Return (X, Y) of the center of cell containing provided text 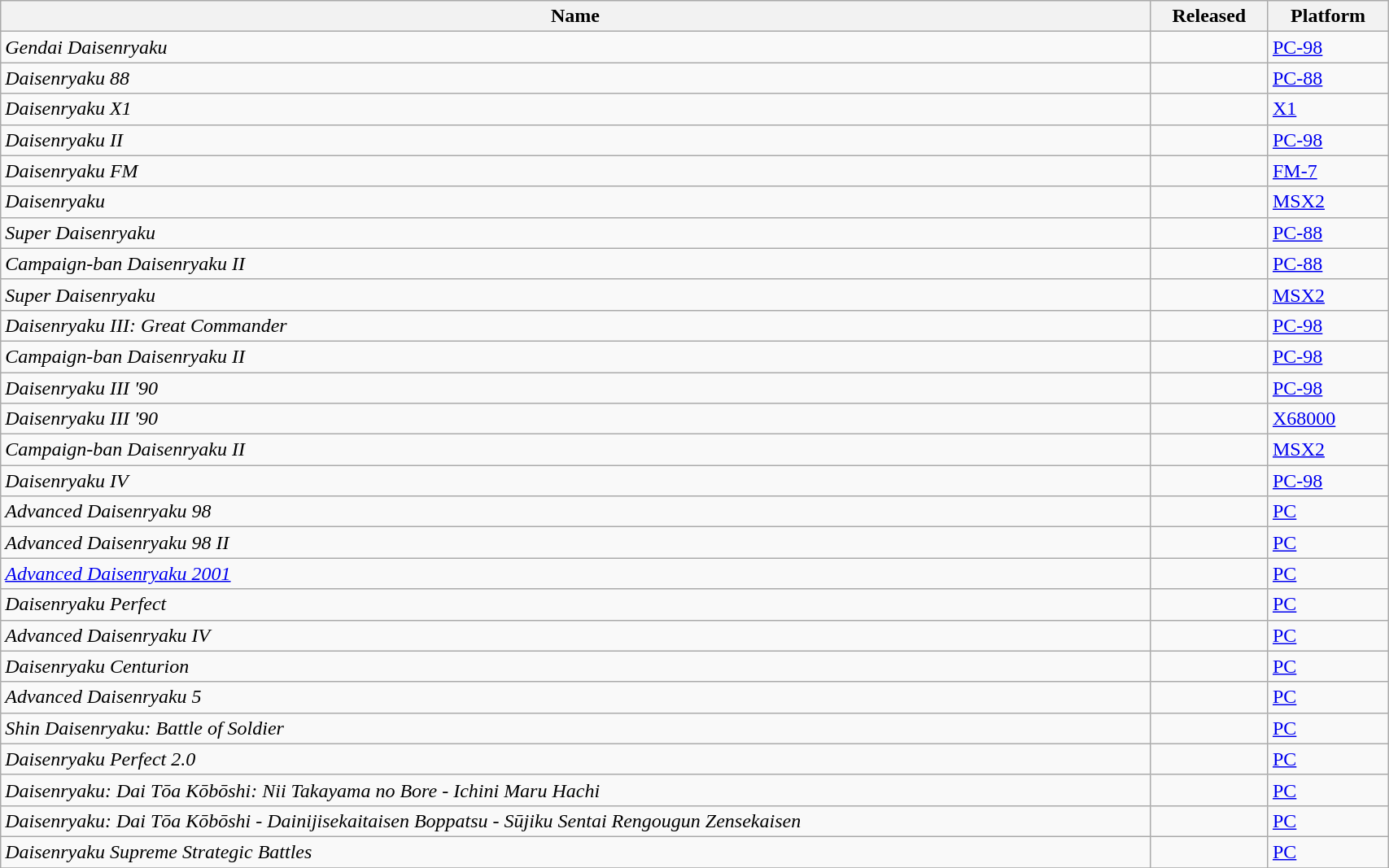
Daisenryaku: Dai Tōa Kōbōshi - Dainijisekaitaisen Boppatsu - Sūjiku Sentai Rengougun Zensekaisen (575, 821)
Daisenryaku Perfect (575, 604)
Advanced Daisenryaku 2001 (575, 574)
Daisenryaku IV (575, 481)
Daisenryaku Perfect 2.0 (575, 759)
Released (1209, 16)
Shin Daisenryaku: Battle of Soldier (575, 728)
X1 (1328, 109)
Daisenryaku (575, 202)
Name (575, 16)
Daisenryaku X1 (575, 109)
X68000 (1328, 419)
FM-7 (1328, 171)
Advanced Daisenryaku 5 (575, 697)
Platform (1328, 16)
Advanced Daisenryaku 98 (575, 512)
Advanced Daisenryaku 98 II (575, 543)
Daisenryaku 88 (575, 78)
Daisenryaku II (575, 140)
Daisenryaku FM (575, 171)
Daisenryaku Supreme Strategic Battles (575, 852)
Gendai Daisenryaku (575, 47)
Daisenryaku Centurion (575, 666)
Daisenryaku III: Great Commander (575, 325)
Daisenryaku: Dai Tōa Kōbōshi: Nii Takayama no Bore - Ichini Maru Hachi (575, 790)
Advanced Daisenryaku IV (575, 635)
